Pinpoint the cell where the given text exists, returning its (x, y) midpoint coordinate. 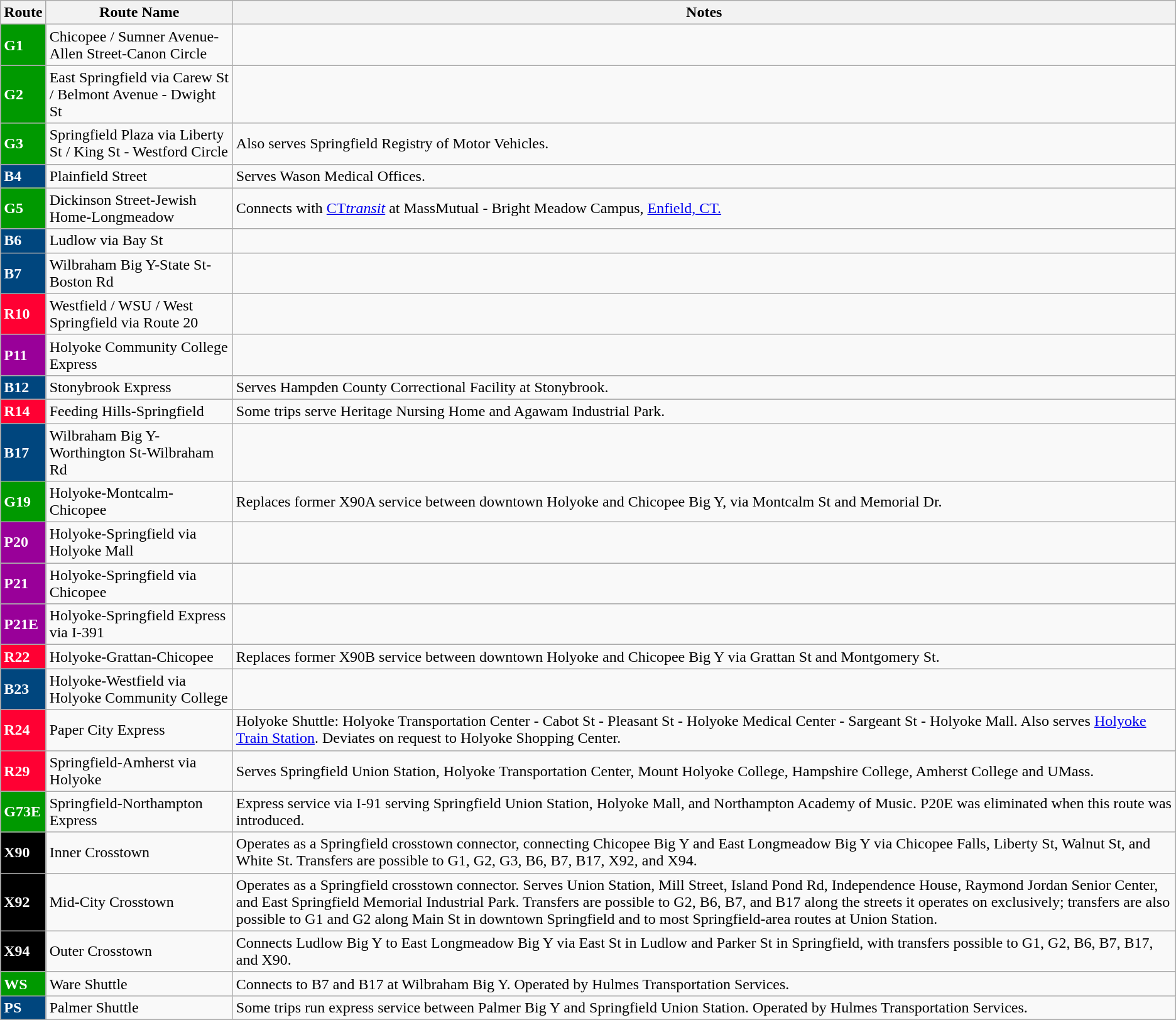
Holyoke-Springfield via Holyoke Mall (139, 543)
G5 (23, 209)
R10 (23, 314)
Route (23, 13)
Holyoke-Westfield via Holyoke Community College (139, 689)
Holyoke-Springfield Express via I-391 (139, 625)
B12 (23, 387)
Feeding Hills-Springfield (139, 411)
WS (23, 984)
Connects with CTtransit at MassMutual - Bright Meadow Campus, Enfield, CT. (704, 209)
P11 (23, 354)
Plainfield Street (139, 176)
Dickinson Street-Jewish Home-Longmeadow (139, 209)
Route Name (139, 13)
P20 (23, 543)
B6 (23, 241)
East Springfield via Carew St / Belmont Avenue - Dwight St (139, 94)
G1 (23, 45)
Outer Crosstown (139, 951)
Holyoke-Grattan-Chicopee (139, 657)
Springfield Plaza via Liberty St / King St - Westford Circle (139, 143)
Ludlow via Bay St (139, 241)
B7 (23, 273)
Wilbraham Big Y-Worthington St-Wilbraham Rd (139, 452)
P21E (23, 625)
Some trips serve Heritage Nursing Home and Agawam Industrial Park. (704, 411)
Springfield-Northampton Express (139, 812)
Ware Shuttle (139, 984)
Inner Crosstown (139, 852)
Westfield / WSU / West Springfield via Route 20 (139, 314)
Notes (704, 13)
R24 (23, 730)
Also serves Springfield Registry of Motor Vehicles. (704, 143)
X94 (23, 951)
Some trips run express service between Palmer Big Y and Springfield Union Station. Operated by Hulmes Transportation Services. (704, 1007)
Holyoke-Montcalm-Chicopee (139, 502)
Chicopee / Sumner Avenue-Allen Street-Canon Circle (139, 45)
Stonybrook Express (139, 387)
Replaces former X90A service between downtown Holyoke and Chicopee Big Y, via Montcalm St and Memorial Dr. (704, 502)
G3 (23, 143)
Serves Hampden County Correctional Facility at Stonybrook. (704, 387)
Holyoke Community College Express (139, 354)
Mid-City Crosstown (139, 902)
B4 (23, 176)
X92 (23, 902)
G19 (23, 502)
Connects to B7 and B17 at Wilbraham Big Y. Operated by Hulmes Transportation Services. (704, 984)
Springfield-Amherst via Holyoke (139, 770)
R29 (23, 770)
Paper City Express (139, 730)
PS (23, 1007)
Palmer Shuttle (139, 1007)
G2 (23, 94)
Holyoke-Springfield via Chicopee (139, 583)
R14 (23, 411)
Serves Springfield Union Station, Holyoke Transportation Center, Mount Holyoke College, Hampshire College, Amherst College and UMass. (704, 770)
B23 (23, 689)
Wilbraham Big Y-State St-Boston Rd (139, 273)
G73E (23, 812)
X90 (23, 852)
B17 (23, 452)
Serves Wason Medical Offices. (704, 176)
R22 (23, 657)
P21 (23, 583)
Replaces former X90B service between downtown Holyoke and Chicopee Big Y via Grattan St and Montgomery St. (704, 657)
